Capture the cell that displays the provided text and extract its (x, y) central coordinate. 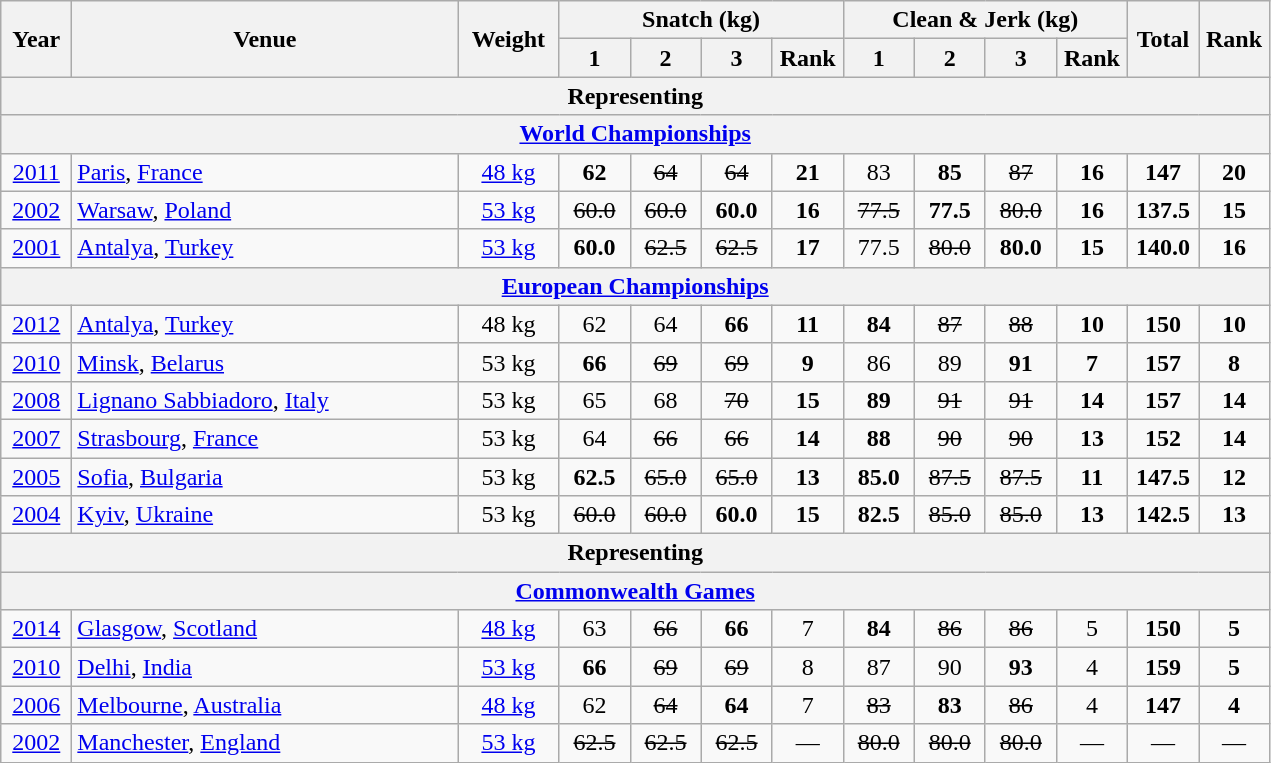
93 (1020, 667)
2001 (36, 248)
Sofia, Bulgaria (265, 477)
2008 (36, 400)
63 (594, 629)
147.5 (1162, 477)
Paris, France (265, 172)
137.5 (1162, 210)
Kyiv, Ukraine (265, 515)
Snatch (kg) (701, 20)
Lignano Sabbiadoro, Italy (265, 400)
68 (666, 400)
Melbourne, Australia (265, 705)
2012 (36, 324)
2005 (36, 477)
2014 (36, 629)
17 (808, 248)
9 (808, 362)
World Championships (636, 134)
2007 (36, 438)
Year (36, 39)
Delhi, India (265, 667)
65 (594, 400)
Warsaw, Poland (265, 210)
Clean & Jerk (kg) (985, 20)
2004 (36, 515)
Minsk, Belarus (265, 362)
Manchester, England (265, 743)
70 (736, 400)
140.0 (1162, 248)
Commonwealth Games (636, 591)
Venue (265, 39)
152 (1162, 438)
Glasgow, Scotland (265, 629)
142.5 (1162, 515)
20 (1234, 172)
21 (808, 172)
Strasbourg, France (265, 438)
Total (1162, 39)
12 (1234, 477)
European Championships (636, 286)
2006 (36, 705)
159 (1162, 667)
Weight (508, 39)
2011 (36, 172)
82.5 (878, 515)
85 (950, 172)
